Output the [x, y] coordinate of the center of the cell containing the given text.  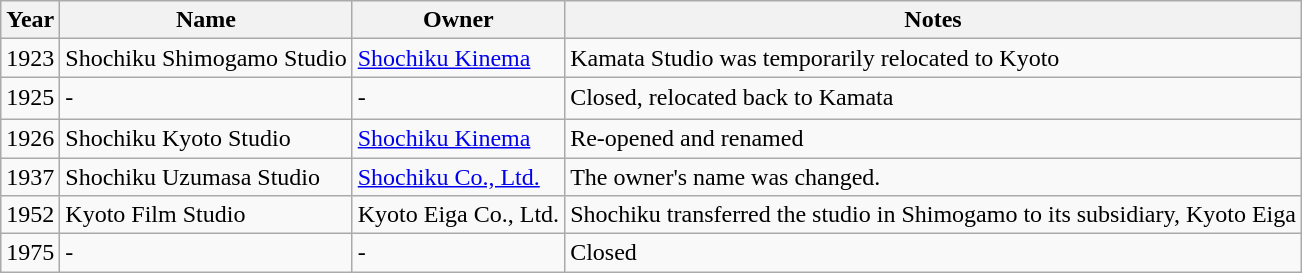
Re-opened and renamed [934, 138]
Closed, relocated back to Kamata [934, 98]
Shochiku Uzumasa Studio [206, 177]
1952 [30, 215]
Kyoto Film Studio [206, 215]
1937 [30, 177]
Shochiku Kyoto Studio [206, 138]
Shochiku Shimogamo Studio [206, 58]
Kamata Studio was temporarily relocated to Kyoto [934, 58]
Shochiku Co., Ltd. [458, 177]
Shochiku transferred the studio in Shimogamo to its subsidiary, Kyoto Eiga [934, 215]
1975 [30, 253]
1926 [30, 138]
Kyoto Eiga Co., Ltd. [458, 215]
1923 [30, 58]
Owner [458, 20]
Year [30, 20]
Name [206, 20]
1925 [30, 98]
Notes [934, 20]
Closed [934, 253]
The owner's name was changed. [934, 177]
